Scan for the cell matching the given text and deliver its [X, Y] coordinate at center. 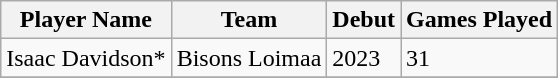
Games Played [480, 20]
Debut [364, 20]
Team [249, 20]
Player Name [86, 20]
Bisons Loimaa [249, 58]
Isaac Davidson* [86, 58]
31 [480, 58]
2023 [364, 58]
